Scan for the cell matching the given text and deliver its [X, Y] coordinate at center. 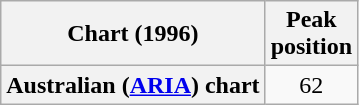
Australian (ARIA) chart [133, 85]
Peakposition [311, 34]
Chart (1996) [133, 34]
62 [311, 85]
